Determine the [x, y] coordinate at the center of the cell enclosing the given text.  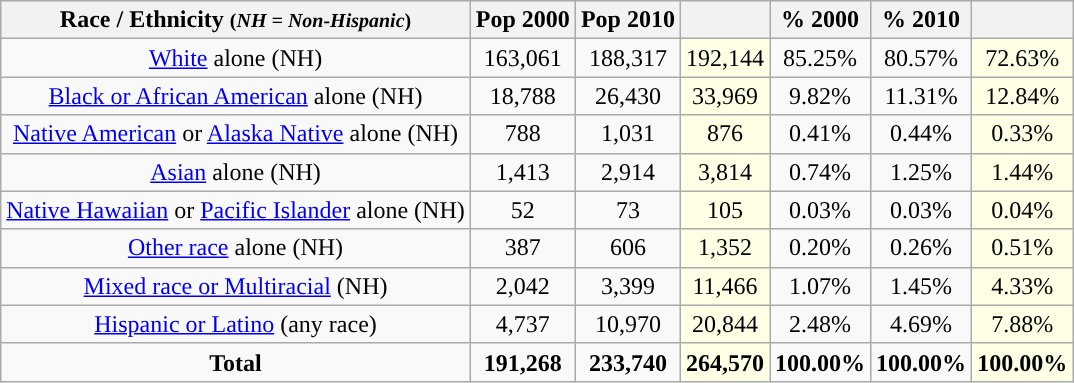
26,430 [628, 96]
387 [522, 248]
188,317 [628, 58]
4,737 [522, 324]
876 [724, 134]
Native Hawaiian or Pacific Islander alone (NH) [236, 210]
0.04% [1022, 210]
73 [628, 210]
11.31% [922, 96]
Mixed race or Multiracial (NH) [236, 286]
0.26% [922, 248]
192,144 [724, 58]
2.48% [820, 324]
0.51% [1022, 248]
0.33% [1022, 134]
1.25% [922, 172]
52 [522, 210]
Pop 2010 [628, 20]
12.84% [1022, 96]
4.69% [922, 324]
4.33% [1022, 286]
20,844 [724, 324]
White alone (NH) [236, 58]
0.74% [820, 172]
11,466 [724, 286]
33,969 [724, 96]
606 [628, 248]
85.25% [820, 58]
Race / Ethnicity (NH = Non-Hispanic) [236, 20]
105 [724, 210]
0.20% [820, 248]
1,031 [628, 134]
3,814 [724, 172]
7.88% [1022, 324]
2,914 [628, 172]
0.44% [922, 134]
233,740 [628, 362]
788 [522, 134]
1.45% [922, 286]
9.82% [820, 96]
80.57% [922, 58]
18,788 [522, 96]
Native American or Alaska Native alone (NH) [236, 134]
% 2010 [922, 20]
1.44% [1022, 172]
10,970 [628, 324]
264,570 [724, 362]
Hispanic or Latino (any race) [236, 324]
Total [236, 362]
191,268 [522, 362]
Other race alone (NH) [236, 248]
% 2000 [820, 20]
Pop 2000 [522, 20]
1,413 [522, 172]
Asian alone (NH) [236, 172]
1.07% [820, 286]
0.41% [820, 134]
163,061 [522, 58]
1,352 [724, 248]
Black or African American alone (NH) [236, 96]
3,399 [628, 286]
2,042 [522, 286]
72.63% [1022, 58]
